Pinpoint the cell where the given text exists, returning its (x, y) midpoint coordinate. 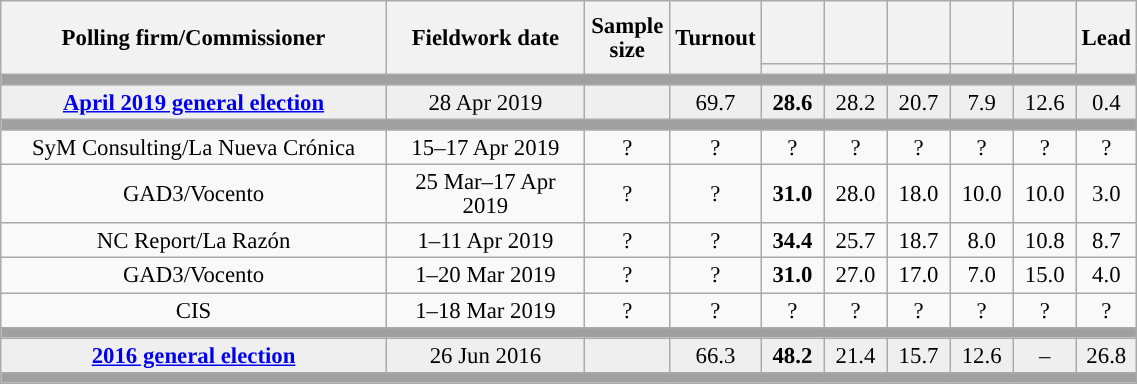
28.2 (856, 102)
Polling firm/Commissioner (194, 38)
15.0 (1044, 276)
25 Mar–17 Apr 2019 (485, 194)
1–20 Mar 2019 (485, 276)
2016 general election (194, 356)
18.0 (918, 194)
34.4 (792, 242)
7.9 (982, 102)
1–18 Mar 2019 (485, 310)
0.4 (1106, 102)
1–11 Apr 2019 (485, 242)
April 2019 general election (194, 102)
NC Report/La Razón (194, 242)
SyM Consulting/La Nueva Crónica (194, 148)
8.0 (982, 242)
20.7 (918, 102)
28.6 (792, 102)
18.7 (918, 242)
28 Apr 2019 (485, 102)
28.0 (856, 194)
Fieldwork date (485, 38)
3.0 (1106, 194)
17.0 (918, 276)
7.0 (982, 276)
– (1044, 356)
8.7 (1106, 242)
10.8 (1044, 242)
69.7 (716, 102)
Lead (1106, 38)
48.2 (792, 356)
Sample size (627, 38)
21.4 (856, 356)
26 Jun 2016 (485, 356)
4.0 (1106, 276)
66.3 (716, 356)
CIS (194, 310)
25.7 (856, 242)
27.0 (856, 276)
26.8 (1106, 356)
Turnout (716, 38)
15.7 (918, 356)
15–17 Apr 2019 (485, 148)
